Detect which cell encompasses the target text, then output its (x, y) center coordinate. 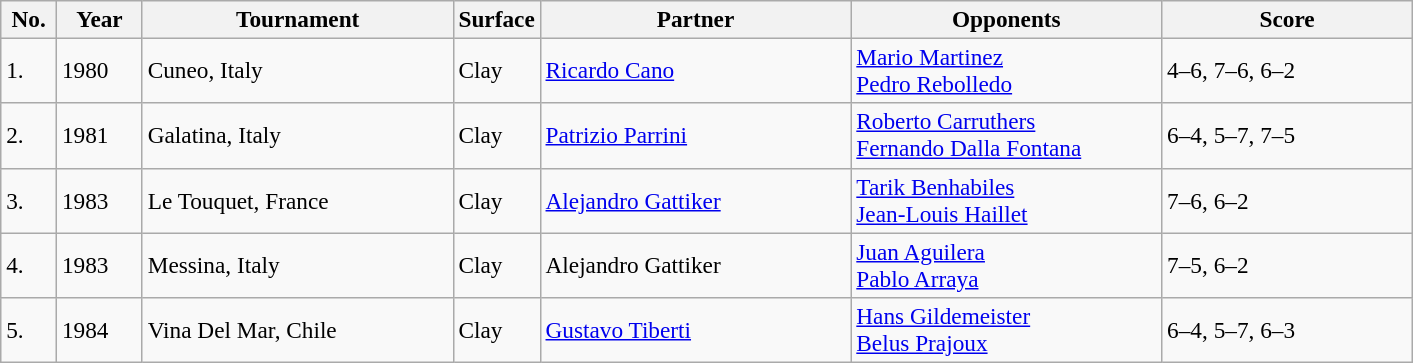
Messina, Italy (298, 264)
Juan Aguilera Pablo Arraya (1006, 264)
Score (1288, 19)
Year (100, 19)
Roberto Carruthers Fernando Dalla Fontana (1006, 136)
Tournament (298, 19)
Ricardo Cano (696, 70)
Mario Martinez Pedro Rebolledo (1006, 70)
Galatina, Italy (298, 136)
1980 (100, 70)
6–4, 5–7, 7–5 (1288, 136)
6–4, 5–7, 6–3 (1288, 330)
Surface (496, 19)
Cuneo, Italy (298, 70)
7–5, 6–2 (1288, 264)
4. (29, 264)
Opponents (1006, 19)
Patrizio Parrini (696, 136)
3. (29, 200)
1981 (100, 136)
4–6, 7–6, 6–2 (1288, 70)
Vina Del Mar, Chile (298, 330)
Le Touquet, France (298, 200)
2. (29, 136)
7–6, 6–2 (1288, 200)
Tarik Benhabiles Jean-Louis Haillet (1006, 200)
Partner (696, 19)
1. (29, 70)
Hans Gildemeister Belus Prajoux (1006, 330)
1984 (100, 330)
Gustavo Tiberti (696, 330)
No. (29, 19)
5. (29, 330)
